Locate the cell with the specified text and output its (x, y) center coordinate. 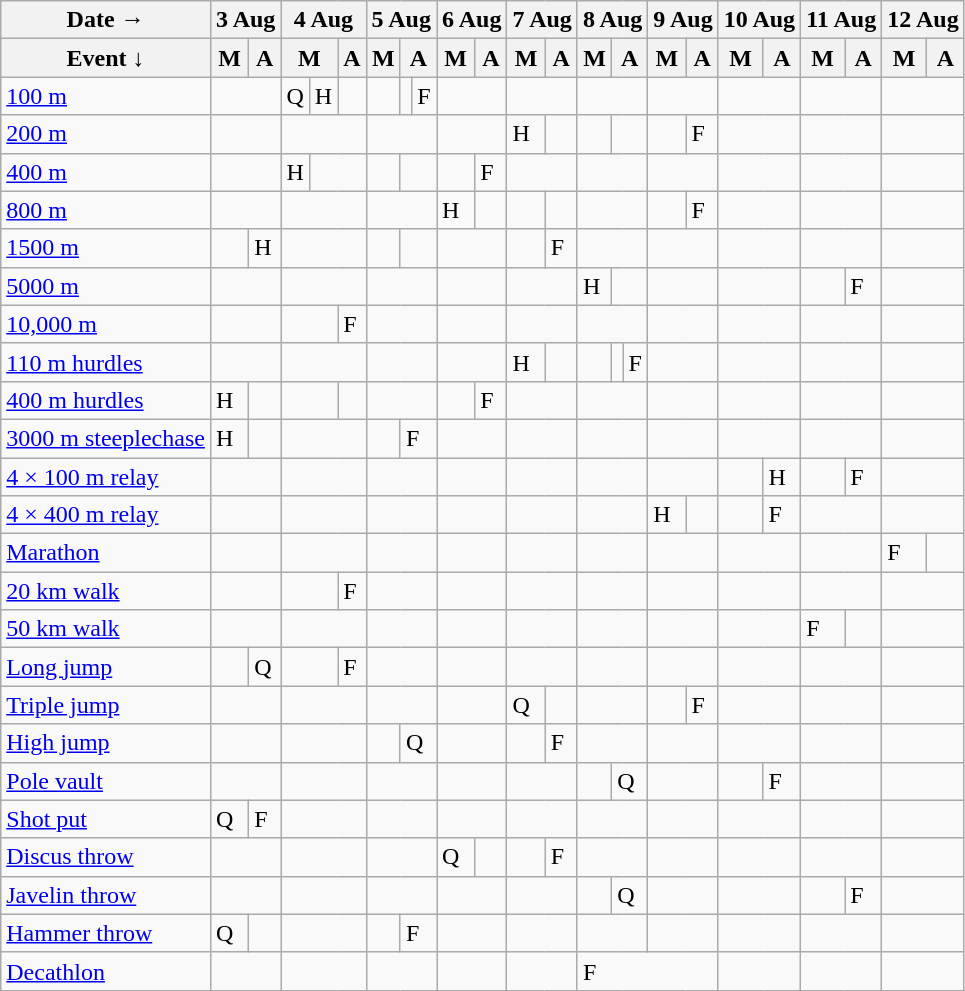
Marathon (106, 553)
1500 m (106, 248)
4 × 100 m relay (106, 477)
11 Aug (842, 20)
8 Aug (612, 20)
400 m hurdles (106, 400)
Date → (106, 20)
100 m (106, 96)
20 km walk (106, 591)
800 m (106, 210)
Triple jump (106, 705)
Javelin throw (106, 895)
7 Aug (542, 20)
Hammer throw (106, 933)
200 m (106, 134)
5000 m (106, 286)
Long jump (106, 667)
4 Aug (324, 20)
Decathlon (106, 971)
Event ↓ (106, 58)
Pole vault (106, 781)
3 Aug (245, 20)
5 Aug (401, 20)
10 Aug (759, 20)
High jump (106, 743)
400 m (106, 172)
4 × 400 m relay (106, 515)
Shot put (106, 819)
10,000 m (106, 324)
110 m hurdles (106, 362)
6 Aug (471, 20)
Discus throw (106, 857)
12 Aug (923, 20)
3000 m steeplechase (106, 438)
50 km walk (106, 629)
9 Aug (683, 20)
